Locate the cell with the specified text and output its (X, Y) center coordinate. 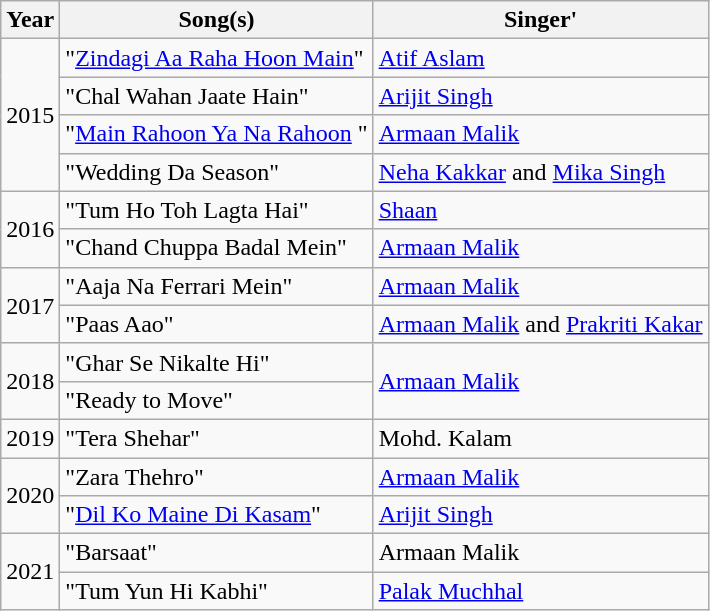
Atif Aslam (540, 58)
"Chand Chuppa Badal Mein" (216, 248)
"Zindagi Aa Raha Hoon Main" (216, 58)
Palak Muchhal (540, 591)
2020 (30, 496)
Mohd. Kalam (540, 438)
Armaan Malik and Prakriti Kakar (540, 324)
"Dil Ko Maine Di Kasam" (216, 515)
2017 (30, 305)
"Tum Ho Toh Lagta Hai" (216, 210)
2021 (30, 572)
"Tum Yun Hi Kabhi" (216, 591)
"Barsaat" (216, 553)
"Tera Shehar" (216, 438)
2015 (30, 115)
"Main Rahoon Ya Na Rahoon " (216, 134)
2018 (30, 381)
"Wedding Da Season" (216, 172)
2016 (30, 229)
Singer' (540, 20)
2019 (30, 438)
Neha Kakkar and Mika Singh (540, 172)
Song(s) (216, 20)
"Ready to Move" (216, 400)
"Chal Wahan Jaate Hain" (216, 96)
Shaan (540, 210)
"Paas Aao" (216, 324)
"Aaja Na Ferrari Mein" (216, 286)
"Ghar Se Nikalte Hi" (216, 362)
"Zara Thehro" (216, 477)
Year (30, 20)
